Capture the cell that displays the provided text and extract its [X, Y] central coordinate. 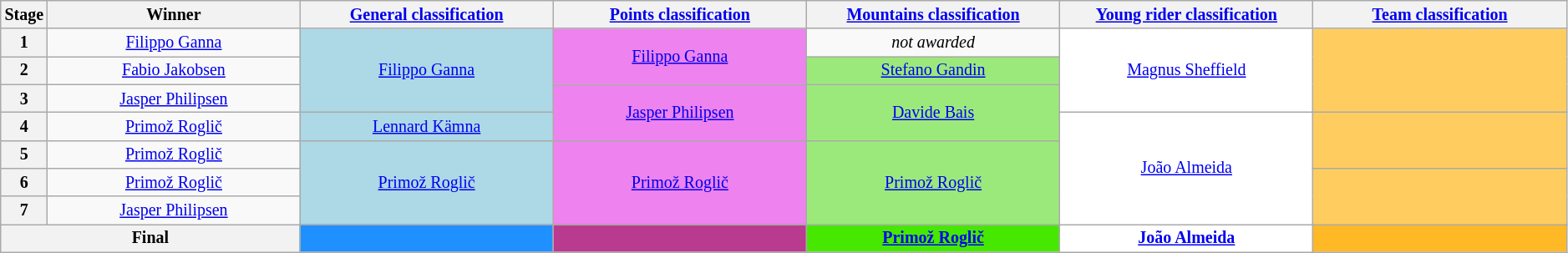
Young rider classification [1186, 15]
Stage [24, 15]
Magnus Sheffield [1186, 71]
Final [150, 239]
Stefano Gandin [932, 70]
Davide Bais [932, 112]
3 [24, 99]
7 [24, 210]
5 [24, 154]
General classification [426, 15]
6 [24, 182]
Team classification [1440, 15]
Lennard Kämna [426, 127]
Mountains classification [932, 15]
Fabio Jakobsen [174, 70]
2 [24, 70]
1 [24, 43]
Winner [174, 15]
4 [24, 127]
not awarded [932, 43]
Points classification [680, 15]
